Extract the [x, y] coordinate from the center of the cell holding the provided text.  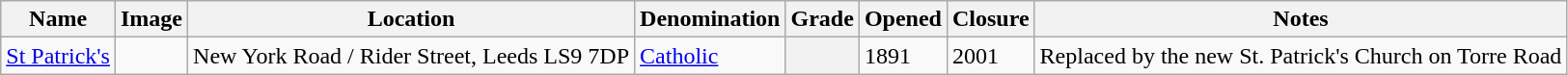
Denomination [710, 19]
Opened [903, 19]
Notes [1301, 19]
Closure [990, 19]
2001 [990, 56]
Catholic [710, 56]
1891 [903, 56]
Image [151, 19]
Grade [822, 19]
Replaced by the new St. Patrick's Church on Torre Road [1301, 56]
New York Road / Rider Street, Leeds LS9 7DP [411, 56]
Name [58, 19]
St Patrick's [58, 56]
Location [411, 19]
